Extract the [X, Y] coordinate from the center of the cell holding the provided text.  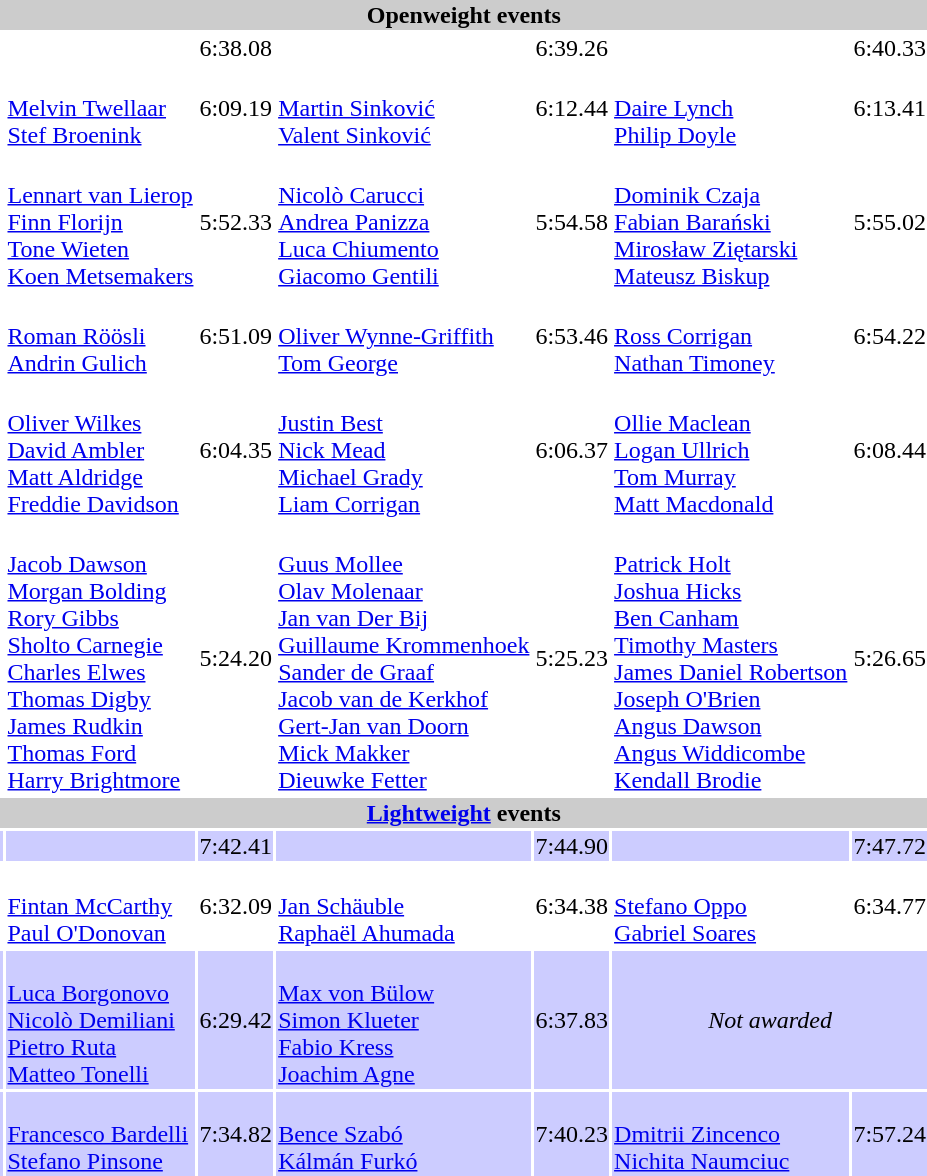
Melvin TwellaarStef Broenink [100, 108]
Luca BorgonovoNicolò DemilianiPietro RutaMatteo Tonelli [100, 1020]
Roman RöösliAndrin Gulich [100, 336]
6:34.38 [572, 906]
Stefano OppoGabriel Soares [731, 906]
5:52.33 [236, 222]
7:44.90 [572, 846]
Bence SzabóKálmán Furkó [404, 1134]
6:29.42 [236, 1020]
5:25.23 [572, 658]
Dmitrii ZincencoNichita Naumciuc [731, 1134]
Max von BülowSimon KlueterFabio KressJoachim Agne [404, 1020]
6:12.44 [572, 108]
6:37.83 [572, 1020]
6:04.35 [236, 450]
Guus MolleeOlav MolenaarJan van Der BijGuillaume KrommenhoekSander de GraafJacob van de KerkhofGert-Jan van DoornMick MakkerDieuwke Fetter [404, 658]
Daire LynchPhilip Doyle [731, 108]
5:54.58 [572, 222]
6:38.08 [236, 48]
Martin SinkovićValent Sinković [404, 108]
5:24.20 [236, 658]
Ross CorriganNathan Timoney [731, 336]
Lennart van LieropFinn FlorijnTone WietenKoen Metsemakers [100, 222]
Oliver WilkesDavid AmblerMatt AldridgeFreddie Davidson [100, 450]
Francesco BardelliStefano Pinsone [100, 1134]
Oliver Wynne-GriffithTom George [404, 336]
6:51.09 [236, 336]
Ollie MacleanLogan UllrichTom MurrayMatt Macdonald [731, 450]
7:34.82 [236, 1134]
6:32.09 [236, 906]
6:53.46 [572, 336]
7:40.23 [572, 1134]
Nicolò CarucciAndrea PanizzaLuca ChiumentoGiacomo Gentili [404, 222]
6:09.19 [236, 108]
Dominik CzajaFabian BarańskiMirosław ZiętarskiMateusz Biskup [731, 222]
Patrick HoltJoshua HicksBen CanhamTimothy MastersJames Daniel RobertsonJoseph O'BrienAngus DawsonAngus WiddicombeKendall Brodie [731, 658]
7:42.41 [236, 846]
Fintan McCarthyPaul O'Donovan [100, 906]
Jan SchäubleRaphaël Ahumada [404, 906]
6:39.26 [572, 48]
Jacob DawsonMorgan BoldingRory GibbsSholto CarnegieCharles ElwesThomas DigbyJames RudkinThomas FordHarry Brightmore [100, 658]
Justin BestNick MeadMichael GradyLiam Corrigan [404, 450]
6:06.37 [572, 450]
